From the cell containing the given text, extract its center point as [x, y] coordinate. 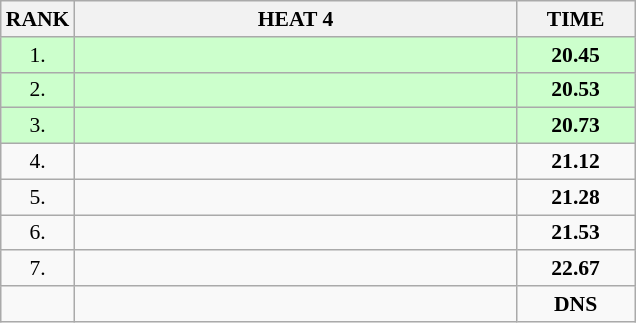
1. [38, 55]
TIME [576, 19]
21.28 [576, 197]
4. [38, 162]
21.12 [576, 162]
6. [38, 233]
7. [38, 269]
5. [38, 197]
3. [38, 126]
20.45 [576, 55]
HEAT 4 [295, 19]
21.53 [576, 233]
20.53 [576, 90]
DNS [576, 304]
2. [38, 90]
22.67 [576, 269]
RANK [38, 19]
20.73 [576, 126]
